Output the [x, y] coordinate of the center of the cell containing the given text.  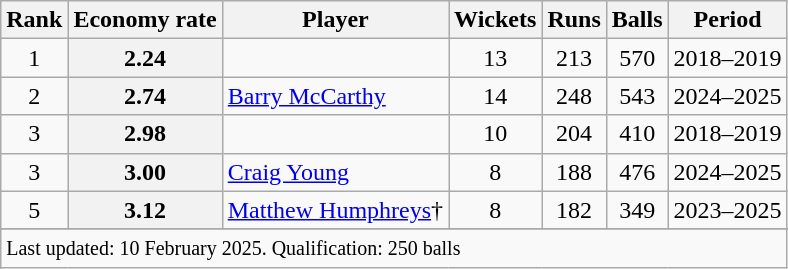
349 [637, 210]
1 [34, 58]
Period [728, 20]
188 [574, 172]
Economy rate [145, 20]
2 [34, 96]
Player [335, 20]
3.12 [145, 210]
570 [637, 58]
543 [637, 96]
248 [574, 96]
Balls [637, 20]
Wickets [496, 20]
Runs [574, 20]
213 [574, 58]
Craig Young [335, 172]
Matthew Humphreys† [335, 210]
10 [496, 134]
2.24 [145, 58]
2.74 [145, 96]
204 [574, 134]
476 [637, 172]
Last updated: 10 February 2025. Qualification: 250 balls [394, 248]
Rank [34, 20]
182 [574, 210]
13 [496, 58]
3.00 [145, 172]
2.98 [145, 134]
5 [34, 210]
2023–2025 [728, 210]
14 [496, 96]
Barry McCarthy [335, 96]
410 [637, 134]
